Search for the cell housing the specified text and yield its [X, Y] center coordinate. 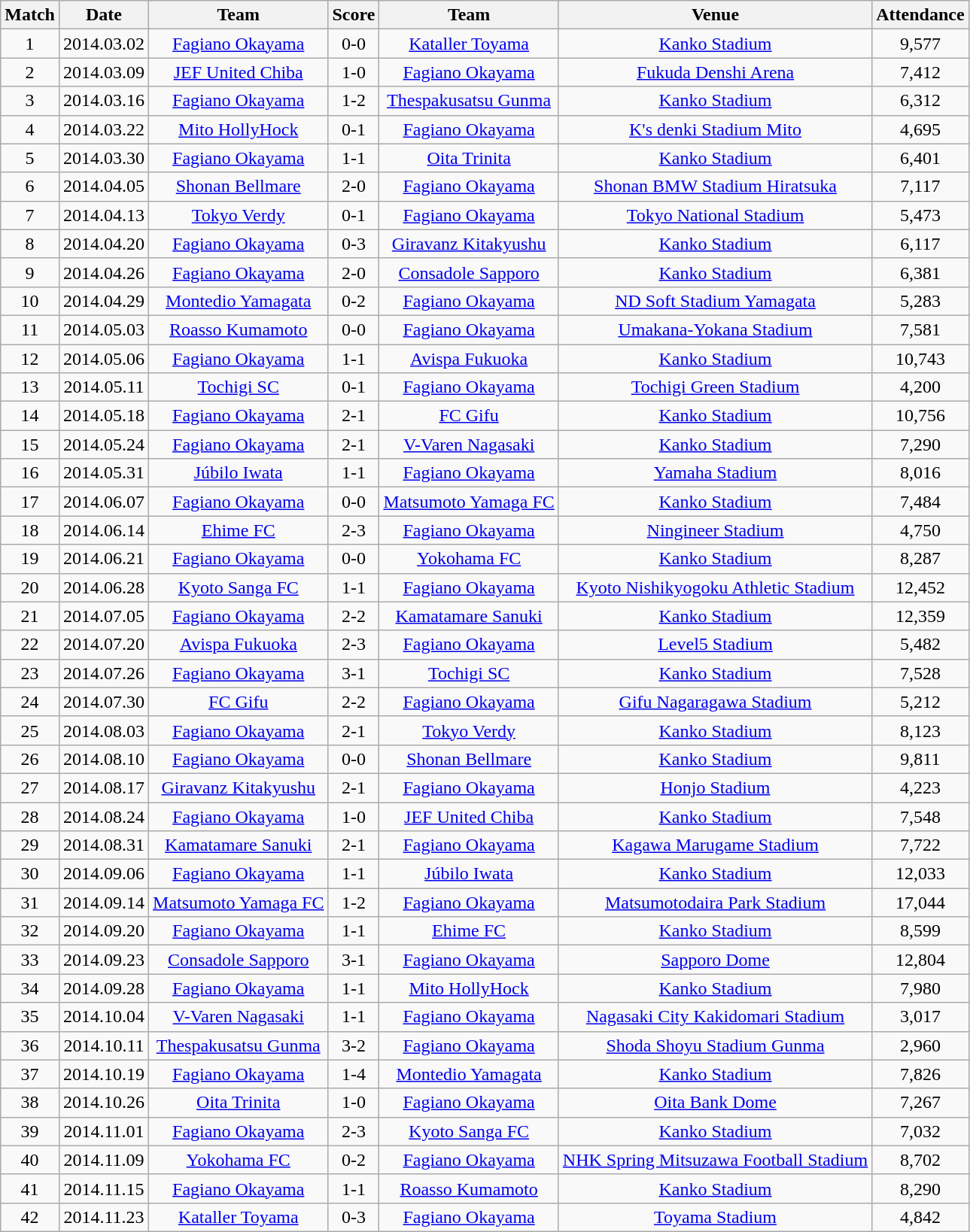
7,032 [920, 1131]
24 [30, 702]
Date [104, 15]
Match [30, 15]
8,702 [920, 1160]
4,842 [920, 1217]
2014.10.04 [104, 1017]
10,756 [920, 416]
2014.10.19 [104, 1074]
2014.07.30 [104, 702]
2014.11.23 [104, 1217]
7,117 [920, 187]
2014.08.24 [104, 816]
8,599 [920, 931]
2014.11.01 [104, 1131]
Kyoto Nishikyogoku Athletic Stadium [715, 587]
13 [30, 387]
Attendance [920, 15]
Honjo Stadium [715, 787]
Tochigi Green Stadium [715, 387]
14 [30, 416]
2014.09.06 [104, 874]
5,473 [920, 215]
Level5 Stadium [715, 645]
42 [30, 1217]
30 [30, 874]
8 [30, 244]
1 [30, 44]
Fukuda Denshi Arena [715, 72]
8,290 [920, 1188]
Oita Bank Dome [715, 1103]
8,123 [920, 730]
2014.03.16 [104, 101]
2014.10.11 [104, 1045]
2014.08.31 [104, 845]
Shonan BMW Stadium Hiratsuka [715, 187]
12,359 [920, 616]
7,528 [920, 673]
27 [30, 787]
Toyama Stadium [715, 1217]
7,548 [920, 816]
12,804 [920, 960]
4,750 [920, 530]
2014.05.18 [104, 416]
2014.05.31 [104, 473]
Kagawa Marugame Stadium [715, 845]
Umakana-Yokana Stadium [715, 329]
26 [30, 759]
2014.06.07 [104, 502]
7,484 [920, 502]
Score [354, 15]
Tokyo National Stadium [715, 215]
9,577 [920, 44]
19 [30, 559]
2014.09.20 [104, 931]
17 [30, 502]
2014.05.24 [104, 445]
33 [30, 960]
4,200 [920, 387]
2 [30, 72]
32 [30, 931]
41 [30, 1188]
7,826 [920, 1074]
2014.04.05 [104, 187]
2014.08.10 [104, 759]
6 [30, 187]
2014.07.05 [104, 616]
2014.04.29 [104, 301]
23 [30, 673]
28 [30, 816]
18 [30, 530]
21 [30, 616]
3,017 [920, 1017]
5,212 [920, 702]
Gifu Nagaragawa Stadium [715, 702]
16 [30, 473]
ND Soft Stadium Yamagata [715, 301]
2014.03.22 [104, 129]
5,283 [920, 301]
5 [30, 158]
12,452 [920, 587]
11 [30, 329]
2014.10.26 [104, 1103]
2014.11.15 [104, 1188]
15 [30, 445]
8,016 [920, 473]
K's denki Stadium Mito [715, 129]
2014.04.26 [104, 272]
Matsumotodaira Park Stadium [715, 903]
7,267 [920, 1103]
7 [30, 215]
6,401 [920, 158]
2014.08.03 [104, 730]
2014.09.14 [104, 903]
6,312 [920, 101]
34 [30, 988]
10 [30, 301]
Shoda Shoyu Stadium Gunma [715, 1045]
4 [30, 129]
4,223 [920, 787]
2014.06.14 [104, 530]
Yamaha Stadium [715, 473]
2,960 [920, 1045]
10,743 [920, 359]
38 [30, 1103]
7,290 [920, 445]
17,044 [920, 903]
39 [30, 1131]
7,581 [920, 329]
3-2 [354, 1045]
12 [30, 359]
2014.05.03 [104, 329]
1-4 [354, 1074]
Venue [715, 15]
7,980 [920, 988]
Ningineer Stadium [715, 530]
2014.07.26 [104, 673]
7,722 [920, 845]
9 [30, 272]
3 [30, 101]
35 [30, 1017]
7,412 [920, 72]
29 [30, 845]
2014.06.28 [104, 587]
5,482 [920, 645]
20 [30, 587]
NHK Spring Mitsuzawa Football Stadium [715, 1160]
2014.03.09 [104, 72]
40 [30, 1160]
8,287 [920, 559]
2014.09.23 [104, 960]
Nagasaki City Kakidomari Stadium [715, 1017]
2014.04.13 [104, 215]
Sapporo Dome [715, 960]
37 [30, 1074]
2014.07.20 [104, 645]
2014.09.28 [104, 988]
4,695 [920, 129]
2014.05.06 [104, 359]
12,033 [920, 874]
2014.06.21 [104, 559]
2014.11.09 [104, 1160]
2014.03.02 [104, 44]
2014.04.20 [104, 244]
6,117 [920, 244]
2014.05.11 [104, 387]
25 [30, 730]
2014.03.30 [104, 158]
9,811 [920, 759]
22 [30, 645]
2014.08.17 [104, 787]
31 [30, 903]
36 [30, 1045]
6,381 [920, 272]
